Locate the cell with the specified text and output its [X, Y] center coordinate. 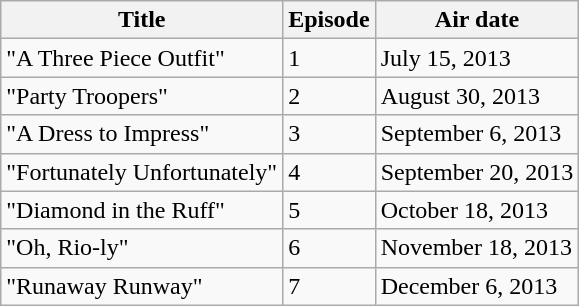
September 6, 2013 [477, 134]
5 [329, 210]
Episode [329, 20]
2 [329, 96]
1 [329, 58]
"Party Troopers" [142, 96]
4 [329, 172]
7 [329, 286]
"A Dress to Impress" [142, 134]
"Fortunately Unfortunately" [142, 172]
"Runaway Runway" [142, 286]
October 18, 2013 [477, 210]
July 15, 2013 [477, 58]
November 18, 2013 [477, 248]
Air date [477, 20]
"A Three Piece Outfit" [142, 58]
December 6, 2013 [477, 286]
"Diamond in the Ruff" [142, 210]
August 30, 2013 [477, 96]
September 20, 2013 [477, 172]
6 [329, 248]
Title [142, 20]
"Oh, Rio-ly" [142, 248]
3 [329, 134]
